Capture the cell that displays the provided text and extract its [x, y] central coordinate. 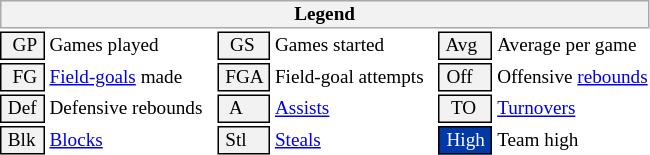
Legend [324, 14]
Blocks [131, 140]
Steals [354, 140]
GP [22, 46]
High [466, 140]
FG [22, 77]
Field-goal attempts [354, 77]
Avg [466, 46]
Average per game [573, 46]
Blk [22, 140]
Games started [354, 46]
Def [22, 108]
Assists [354, 108]
GS [244, 46]
Offensive rebounds [573, 77]
Team high [573, 140]
Turnovers [573, 108]
TO [466, 108]
A [244, 108]
Field-goals made [131, 77]
Games played [131, 46]
FGA [244, 77]
Defensive rebounds [131, 108]
Stl [244, 140]
Off [466, 77]
